Locate the cell with the specified text and output its [x, y] center coordinate. 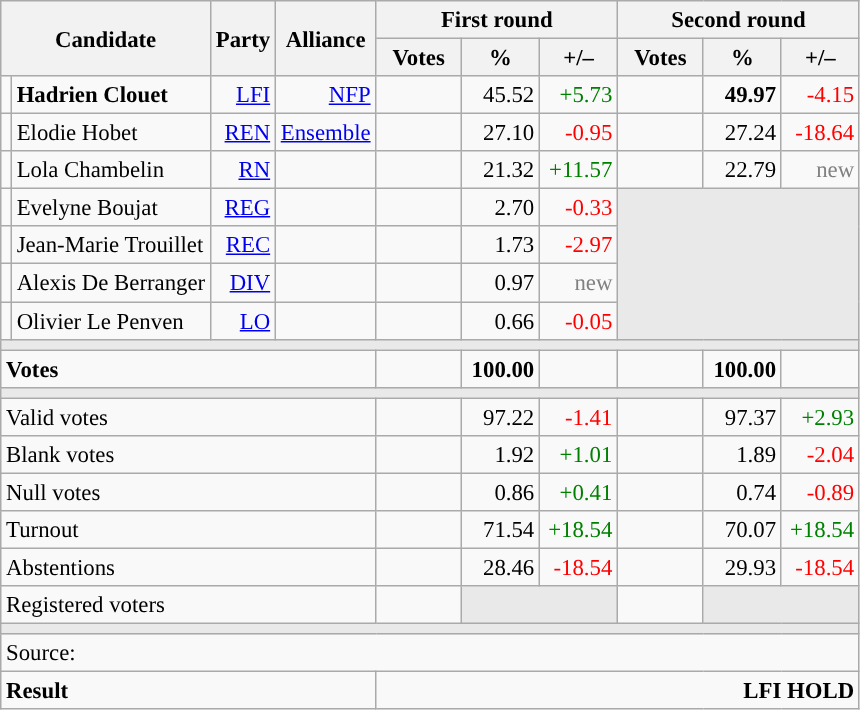
-0.33 [579, 208]
Alexis De Berranger [110, 283]
97.37 [742, 417]
LFI [242, 95]
RN [242, 170]
Hadrien Clouet [110, 95]
22.79 [742, 170]
Null votes [188, 492]
1.73 [500, 245]
71.54 [500, 530]
+11.57 [579, 170]
1.89 [742, 455]
DIV [242, 283]
Ensemble [325, 133]
Lola Chambelin [110, 170]
-2.97 [579, 245]
REC [242, 245]
0.97 [500, 283]
REG [242, 208]
-0.05 [579, 321]
Registered voters [188, 605]
Turnout [188, 530]
Result [188, 691]
+5.73 [579, 95]
28.46 [500, 567]
Source: [430, 653]
+1.01 [579, 455]
Jean-Marie Trouillet [110, 245]
Valid votes [188, 417]
2.70 [500, 208]
Olivier Le Penven [110, 321]
97.22 [500, 417]
70.07 [742, 530]
0.86 [500, 492]
0.74 [742, 492]
Candidate [106, 38]
21.32 [500, 170]
LFI HOLD [618, 691]
49.97 [742, 95]
Second round [739, 20]
0.66 [500, 321]
Elodie Hobet [110, 133]
-4.15 [820, 95]
-18.64 [820, 133]
NFP [325, 95]
Abstentions [188, 567]
27.10 [500, 133]
29.93 [742, 567]
LO [242, 321]
-0.95 [579, 133]
Evelyne Boujat [110, 208]
+2.93 [820, 417]
45.52 [500, 95]
Alliance [325, 38]
-1.41 [579, 417]
REN [242, 133]
Blank votes [188, 455]
Party [242, 38]
+0.41 [579, 492]
27.24 [742, 133]
-2.04 [820, 455]
1.92 [500, 455]
First round [497, 20]
-0.89 [820, 492]
